From the cell containing the given text, extract its center point as (x, y) coordinate. 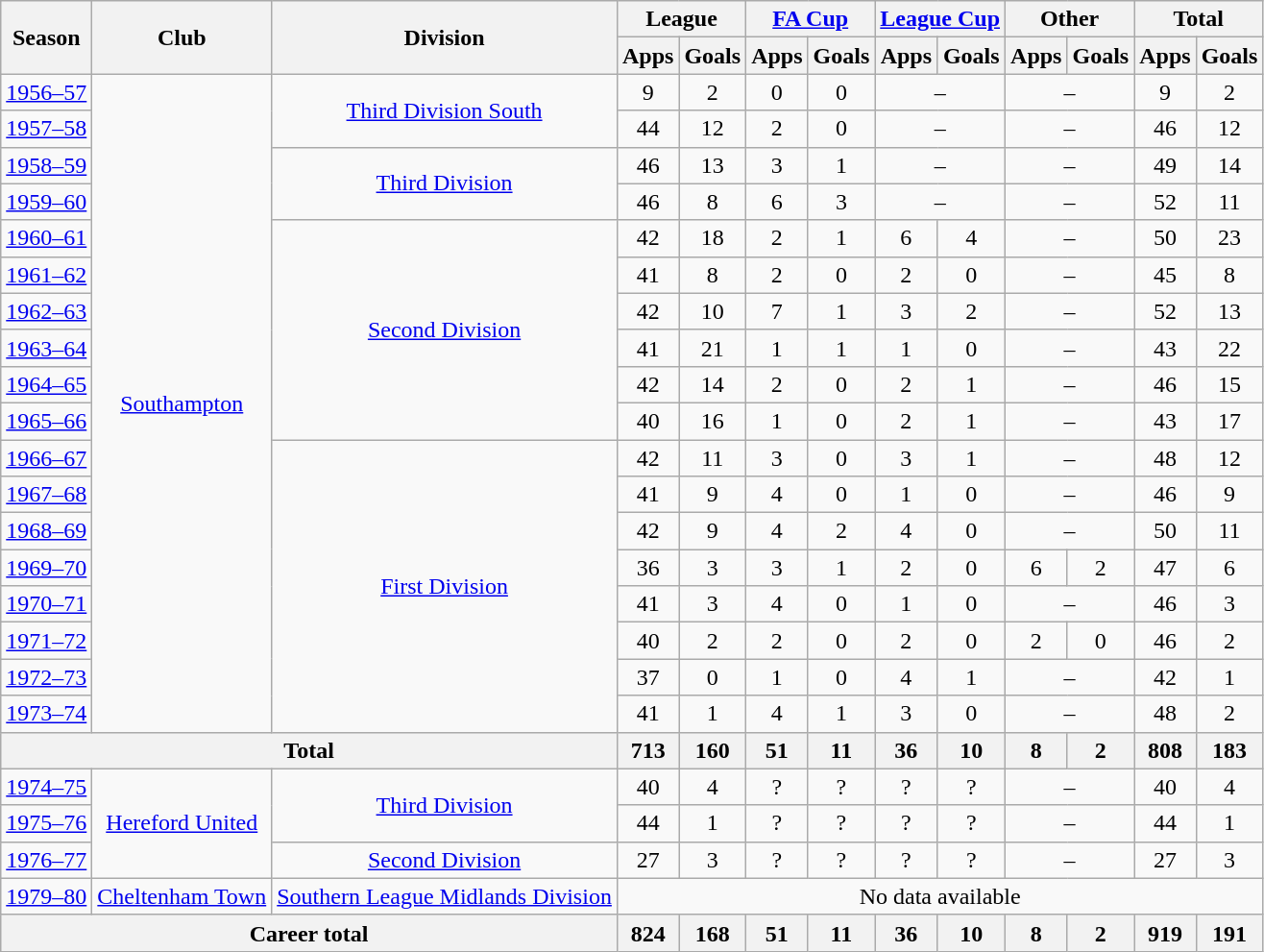
No data available (939, 896)
191 (1229, 933)
Club (182, 37)
Third Division South (445, 110)
1966–67 (46, 458)
16 (713, 421)
713 (647, 750)
1962–63 (46, 311)
First Division (445, 586)
1965–66 (46, 421)
League (681, 19)
47 (1165, 568)
15 (1229, 384)
1972–73 (46, 677)
1958–59 (46, 165)
1964–65 (46, 384)
1979–80 (46, 896)
1963–64 (46, 348)
1971–72 (46, 641)
1959–60 (46, 202)
1970–71 (46, 604)
1961–62 (46, 275)
168 (713, 933)
Cheltenham Town (182, 896)
1969–70 (46, 568)
7 (777, 311)
1976–77 (46, 860)
1957–58 (46, 129)
1968–69 (46, 531)
824 (647, 933)
183 (1229, 750)
49 (1165, 165)
23 (1229, 238)
45 (1165, 275)
160 (713, 750)
37 (647, 677)
1973–74 (46, 714)
919 (1165, 933)
Other (1070, 19)
FA Cup (811, 19)
1975–76 (46, 823)
18 (713, 238)
22 (1229, 348)
Southern League Midlands Division (445, 896)
1956–57 (46, 92)
1960–61 (46, 238)
808 (1165, 750)
1967–68 (46, 495)
17 (1229, 421)
Career total (309, 933)
League Cup (940, 19)
21 (713, 348)
1974–75 (46, 787)
Southampton (182, 403)
Division (445, 37)
Season (46, 37)
Hereford United (182, 823)
